Return the [X, Y] coordinate for the center point of the cell that contains the specified text.  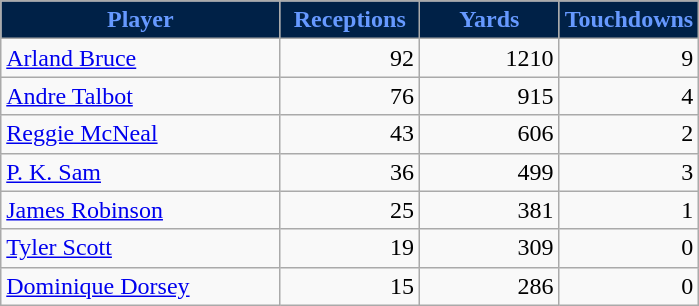
606 [490, 134]
Touchdowns [629, 20]
286 [490, 286]
James Robinson [140, 210]
Receptions [350, 20]
9 [629, 58]
3 [629, 172]
36 [350, 172]
Andre Talbot [140, 96]
1210 [490, 58]
Dominique Dorsey [140, 286]
499 [490, 172]
Reggie McNeal [140, 134]
43 [350, 134]
Arland Bruce [140, 58]
1 [629, 210]
Yards [490, 20]
4 [629, 96]
25 [350, 210]
76 [350, 96]
Tyler Scott [140, 248]
P. K. Sam [140, 172]
Player [140, 20]
15 [350, 286]
309 [490, 248]
2 [629, 134]
19 [350, 248]
915 [490, 96]
92 [350, 58]
381 [490, 210]
